Determine the [x, y] coordinate at the center of the cell enclosing the given text.  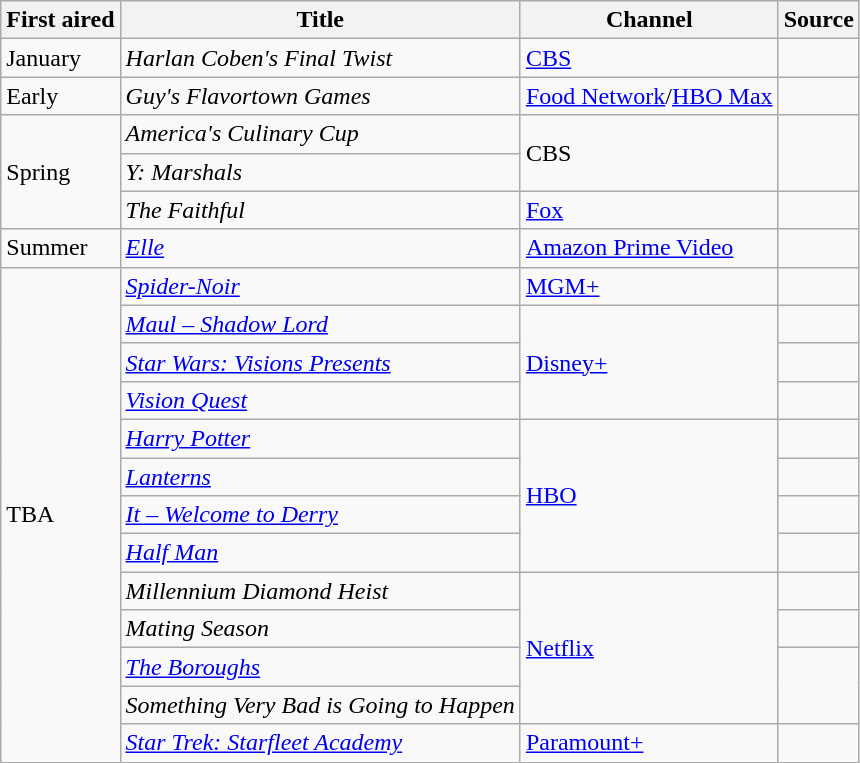
First aired [60, 20]
Food Network/HBO Max [649, 96]
Netflix [649, 648]
Disney+ [649, 362]
Elle [320, 248]
Guy's Flavortown Games [320, 96]
Harlan Coben's Final Twist [320, 58]
Star Wars: Visions Presents [320, 362]
TBA [60, 514]
Fox [649, 210]
Paramount+ [649, 743]
Millennium Diamond Heist [320, 591]
Y: Marshals [320, 172]
January [60, 58]
America's Culinary Cup [320, 134]
Summer [60, 248]
Vision Quest [320, 400]
Harry Potter [320, 438]
Half Man [320, 553]
Source [818, 20]
Lanterns [320, 477]
Spring [60, 172]
MGM+ [649, 286]
The Boroughs [320, 667]
Title [320, 20]
Channel [649, 20]
HBO [649, 495]
Mating Season [320, 629]
Maul – Shadow Lord [320, 324]
Star Trek: Starfleet Academy [320, 743]
Amazon Prime Video [649, 248]
The Faithful [320, 210]
Spider-Noir [320, 286]
It – Welcome to Derry [320, 515]
Early [60, 96]
Something Very Bad is Going to Happen [320, 705]
